Return (x, y) of the center of cell containing provided text 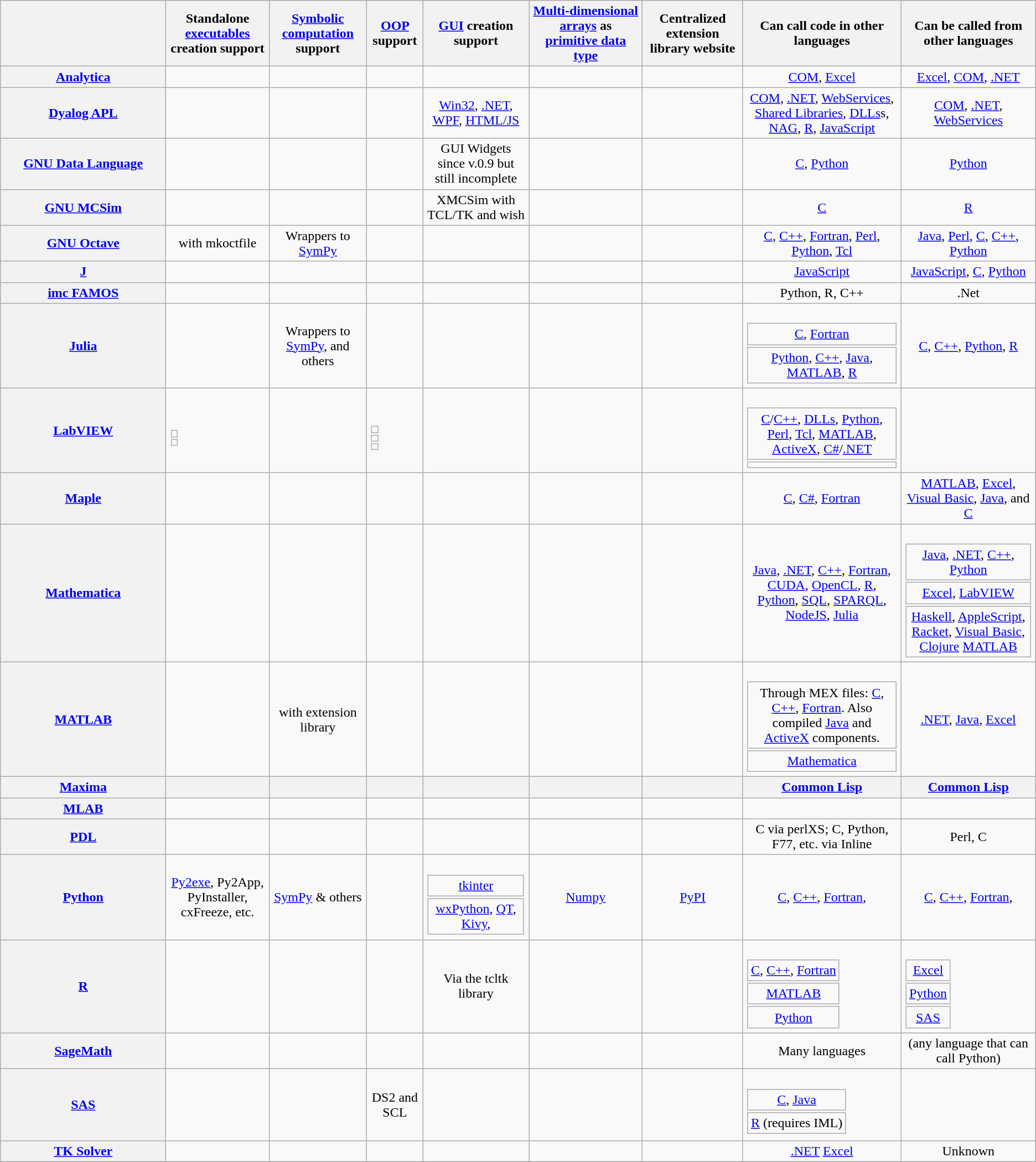
with extension library (318, 719)
C, Fortran (822, 334)
Can be called from other languages (968, 33)
C, Java R (requires IML) (822, 1104)
Standalone executables creation support (217, 33)
GUI Widgets since v.0.9 but still incomplete (476, 164)
C, C#, Fortran (822, 499)
Perl, C (968, 837)
PDL (83, 837)
(any language that can call Python) (968, 1051)
C, C++, Fortran MATLAB Python (822, 986)
C (822, 207)
GUI creation support (476, 33)
LabVIEW (83, 430)
Excel, LabVIEW (968, 593)
SymPy & others (318, 898)
Dyalog APL (83, 113)
C via perlXS; C, Python, F77, etc. via Inline (822, 837)
COM, .NET, WebServices (968, 113)
SageMath (83, 1051)
C, C++, Fortran (794, 971)
Excel Python SAS (968, 986)
XMCSim with TCL/TK and wish (476, 207)
Haskell, AppleScript, Racket, Visual Basic, Clojure MATLAB (968, 631)
JavaScript (822, 272)
Julia (83, 345)
Many languages (822, 1051)
COM, Excel (822, 77)
with mkoctfile (217, 243)
GNU Octave (83, 243)
OOP support (395, 33)
Java, Perl, C, C++, Python (968, 243)
tkinter wxPython, QT, Kivy, (476, 898)
C, Fortran Python, C++, Java, MATLAB, R (822, 345)
Python, R, C++ (822, 293)
Through MEX files: C, C++, Fortran. Also compiled Java and ActiveX components. Mathematica (822, 719)
Excel, COM, .NET (968, 77)
C, Java (797, 1099)
Centralized extension library website (693, 33)
PyPI (693, 898)
Win32, .NET, WPF, HTML/JS (476, 113)
wxPython, QT, Kivy, (476, 916)
.NET, Java, Excel (968, 719)
Wrappers to SymPy, and others (318, 345)
Java, .NET, C++, Python (968, 562)
Maxima (83, 787)
C, C++, Fortran, Perl, Python, Tcl (822, 243)
Maple (83, 499)
Excel (929, 971)
GNU Data Language (83, 164)
Wrappers to SymPy (318, 243)
Analytica (83, 77)
Can call code in other languages (822, 33)
tkinter (476, 885)
Unknown (968, 1151)
DS2 and SCL (395, 1104)
TK Solver (83, 1151)
Java, .NET, C++, Python Excel, LabVIEW Haskell, AppleScript, Racket, Visual Basic, Clojure MATLAB (968, 593)
Multi-dimensional arrays as primitive data type (586, 33)
C, Python (822, 164)
R (requires IML) (797, 1123)
MLAB (83, 808)
Through MEX files: C, C++, Fortran. Also compiled Java and ActiveX components. (822, 715)
Py2exe, Py2App, PyInstaller, cxFreeze, etc. (217, 898)
COM, .NET, WebServices, Shared Libraries, DLLss, NAG, R, JavaScript (822, 113)
Via the tcltk library (476, 986)
C, C++, Python, R (968, 345)
JavaScript, C, Python (968, 272)
Numpy (586, 898)
Python, C++, Java, MATLAB, R (822, 365)
GNU MCSim (83, 207)
imc FAMOS (83, 293)
Java, .NET, C++, Fortran, CUDA, OpenCL, R, Python, SQL, SPARQL, NodeJS, Julia (822, 593)
.NET Excel (822, 1151)
MATLAB, Excel, Visual Basic, Java, and C (968, 499)
.Net (968, 293)
J (83, 272)
Symbolic computation support (318, 33)
